For the text-containing cell, return its midpoint in (x, y) coordinate format. 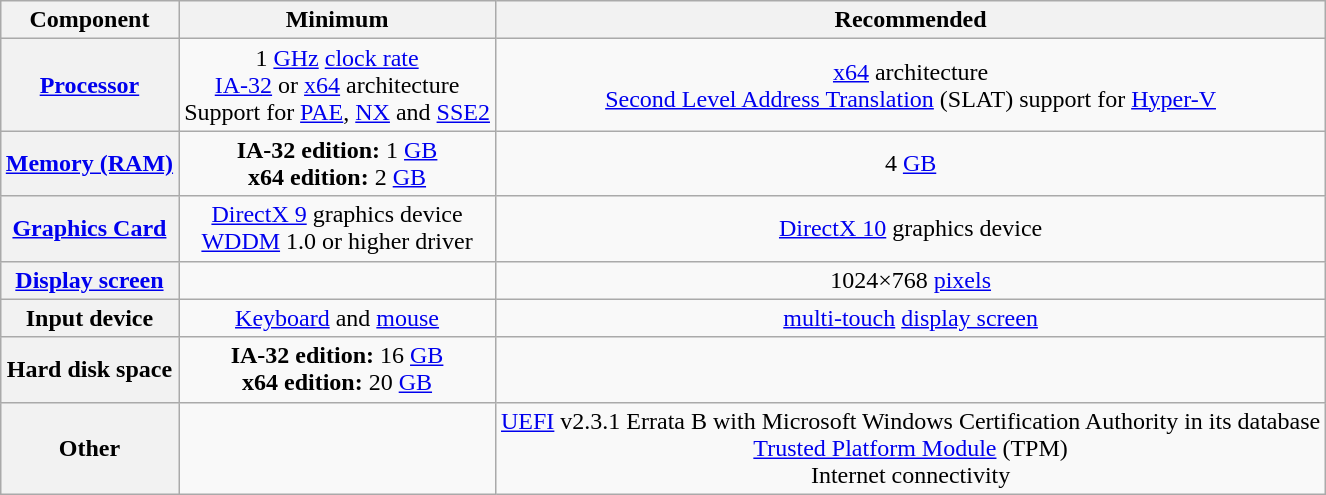
Hard disk space (89, 370)
Processor (89, 85)
Display screen (89, 280)
DirectX 9 graphics deviceWDDM 1.0 or higher driver (338, 228)
Memory (RAM) (89, 164)
DirectX 10 graphics device (910, 228)
multi-touch display screen (910, 318)
x64 architectureSecond Level Address Translation (SLAT) support for Hyper-V (910, 85)
Component (89, 20)
Recommended (910, 20)
4 GB (910, 164)
Minimum (338, 20)
1 GHz clock rateIA-32 or x64 architectureSupport for PAE, NX and SSE2 (338, 85)
Graphics Card (89, 228)
1024×768 pixels (910, 280)
Keyboard and mouse (338, 318)
IA-32 edition: 16 GBx64 edition: 20 GB (338, 370)
UEFI v2.3.1 Errata B with Microsoft Windows Certification Authority in its databaseTrusted Platform Module (TPM)Internet connectivity (910, 448)
Input device (89, 318)
IA-32 edition: 1 GBx64 edition: 2 GB (338, 164)
Other (89, 448)
